Provide the [X, Y] coordinate of the cell's center where the given text is located.  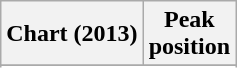
Chart (2013) [72, 34]
Peakposition [189, 34]
